Search for the cell housing the specified text and yield its (x, y) center coordinate. 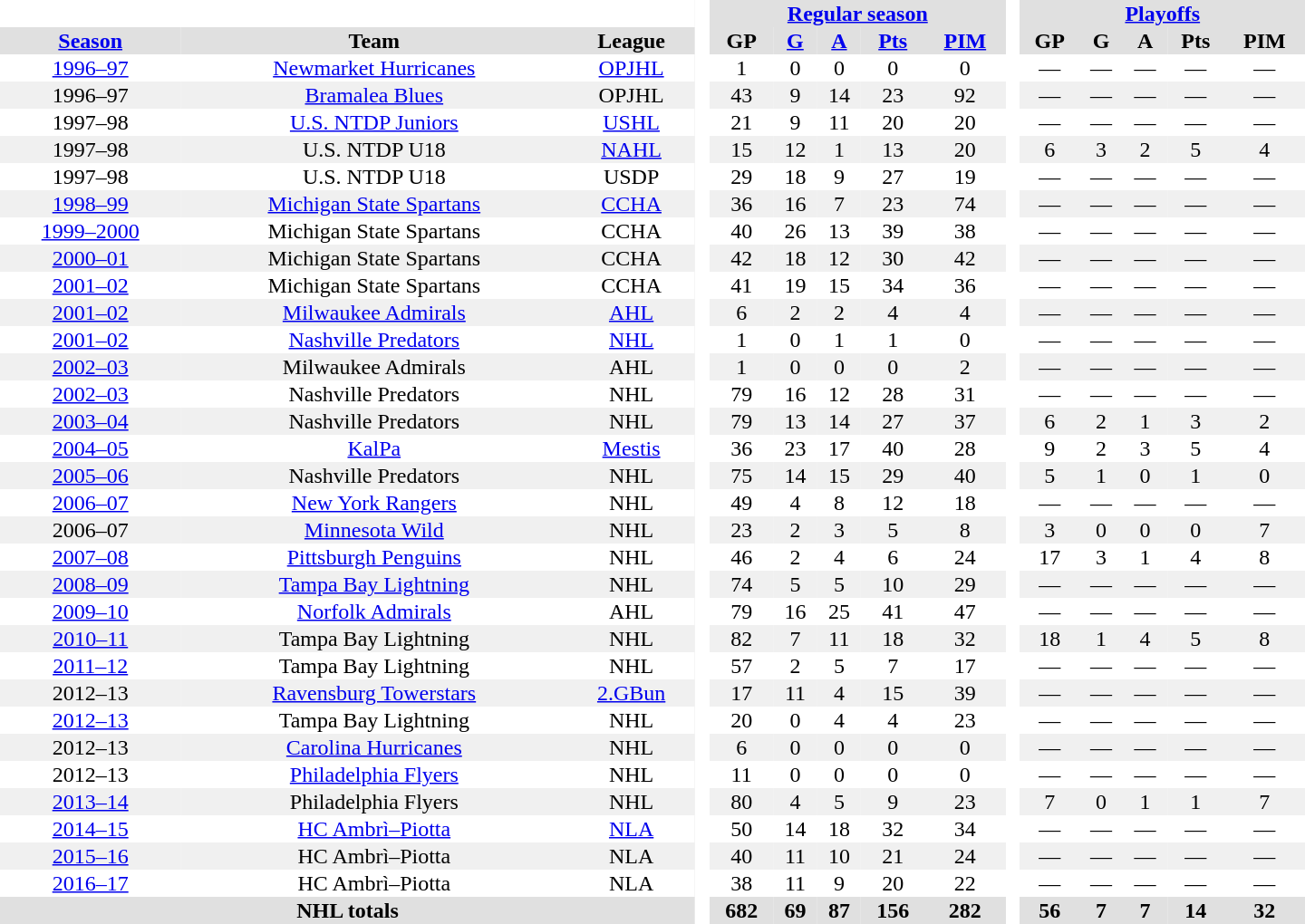
U.S. NTDP Juniors (373, 122)
Bramalea Blues (373, 95)
25 (839, 611)
2.GBun (631, 693)
22 (964, 883)
2015–16 (91, 856)
80 (741, 802)
2008–09 (91, 584)
49 (741, 503)
2014–15 (91, 829)
2010–11 (91, 639)
NHL totals (348, 910)
Minnesota Wild (373, 530)
1998–99 (91, 204)
2013–14 (91, 802)
682 (741, 910)
Playoffs (1163, 14)
NAHL (631, 149)
2011–12 (91, 666)
87 (839, 910)
League (631, 41)
1999–2000 (91, 231)
69 (795, 910)
Pittsburgh Penguins (373, 557)
26 (795, 231)
USDP (631, 177)
31 (964, 394)
92 (964, 95)
Norfolk Admirals (373, 611)
Ravensburg Towerstars (373, 693)
75 (741, 476)
82 (741, 639)
Mestis (631, 448)
Carolina Hurricanes (373, 747)
2005–06 (91, 476)
Newmarket Hurricanes (373, 68)
Regular season (857, 14)
KalPa (373, 448)
37 (964, 421)
USHL (631, 122)
46 (741, 557)
2000–01 (91, 258)
2007–08 (91, 557)
2009–10 (91, 611)
282 (964, 910)
43 (741, 95)
47 (964, 611)
2003–04 (91, 421)
50 (741, 829)
Season (91, 41)
156 (893, 910)
57 (741, 666)
2004–05 (91, 448)
30 (893, 258)
Team (373, 41)
New York Rangers (373, 503)
56 (1049, 910)
2016–17 (91, 883)
